Return [x, y] of the center of cell containing provided text 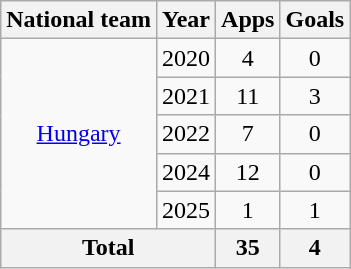
Apps [248, 20]
2020 [186, 58]
2021 [186, 96]
Year [186, 20]
12 [248, 172]
11 [248, 96]
2025 [186, 210]
Goals [315, 20]
7 [248, 134]
National team [79, 20]
Total [108, 248]
3 [315, 96]
35 [248, 248]
2024 [186, 172]
Hungary [79, 134]
2022 [186, 134]
